Search for the cell housing the specified text and yield its [X, Y] center coordinate. 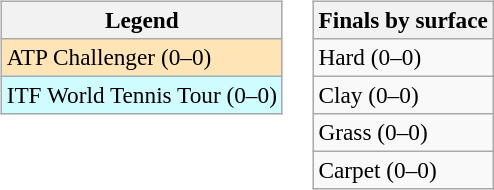
ITF World Tennis Tour (0–0) [142, 95]
Clay (0–0) [403, 95]
ATP Challenger (0–0) [142, 57]
Grass (0–0) [403, 133]
Finals by surface [403, 20]
Hard (0–0) [403, 57]
Carpet (0–0) [403, 171]
Legend [142, 20]
